Detect which cell encompasses the target text, then output its [X, Y] center coordinate. 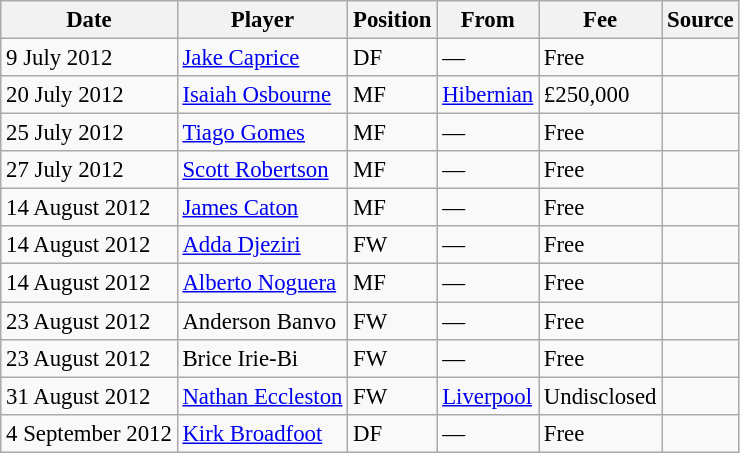
Source [700, 20]
Brice Irie-Bi [262, 358]
James Caton [262, 208]
Liverpool [488, 396]
Kirk Broadfoot [262, 433]
9 July 2012 [89, 58]
£250,000 [600, 95]
Alberto Noguera [262, 283]
Undisclosed [600, 396]
25 July 2012 [89, 133]
Hibernian [488, 95]
Jake Caprice [262, 58]
Isaiah Osbourne [262, 95]
Position [392, 20]
20 July 2012 [89, 95]
From [488, 20]
Nathan Eccleston [262, 396]
31 August 2012 [89, 396]
Player [262, 20]
Fee [600, 20]
Tiago Gomes [262, 133]
Scott Robertson [262, 170]
27 July 2012 [89, 170]
Adda Djeziri [262, 245]
Anderson Banvo [262, 321]
4 September 2012 [89, 433]
Date [89, 20]
